Output the [x, y] coordinate of the center of the cell containing the given text.  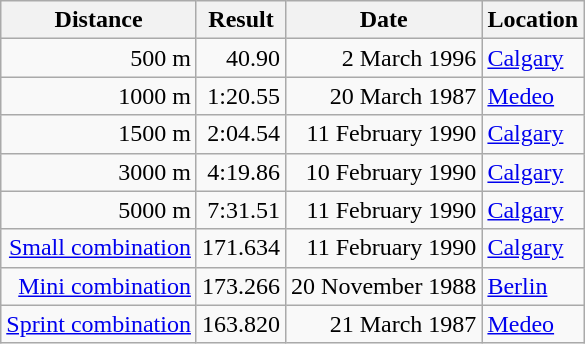
171.634 [240, 248]
3000 m [99, 172]
5000 m [99, 210]
Distance [99, 20]
Berlin [533, 286]
2:04.54 [240, 134]
Location [533, 20]
Result [240, 20]
1000 m [99, 96]
10 February 1990 [384, 172]
7:31.51 [240, 210]
40.90 [240, 58]
Mini combination [99, 286]
Sprint combination [99, 324]
Date [384, 20]
163.820 [240, 324]
20 November 1988 [384, 286]
1500 m [99, 134]
173.266 [240, 286]
1:20.55 [240, 96]
Small combination [99, 248]
20 March 1987 [384, 96]
2 March 1996 [384, 58]
21 March 1987 [384, 324]
500 m [99, 58]
4:19.86 [240, 172]
